Provide the (X, Y) coordinate of the cell's center where the given text is located.  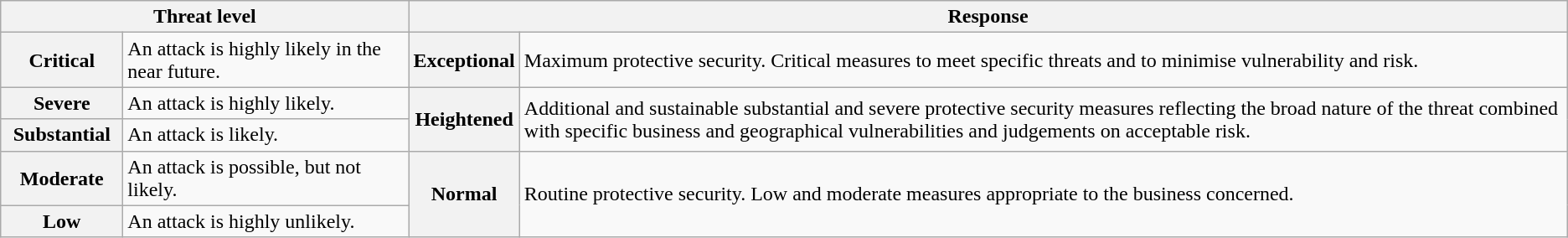
An attack is possible, but not likely. (266, 178)
Critical (62, 60)
Moderate (62, 178)
An attack is highly unlikely. (266, 221)
Routine protective security. Low and moderate measures appropriate to the business concerned. (1044, 194)
Low (62, 221)
Exceptional (464, 60)
An attack is highly likely in the near future. (266, 60)
Severe (62, 103)
Heightened (464, 119)
Response (988, 17)
Maximum protective security. Critical measures to meet specific threats and to minimise vulnerability and risk. (1044, 60)
Substantial (62, 135)
An attack is highly likely. (266, 103)
Threat level (204, 17)
An attack is likely. (266, 135)
Normal (464, 194)
